Pinpoint the cell where the given text exists, returning its [x, y] midpoint coordinate. 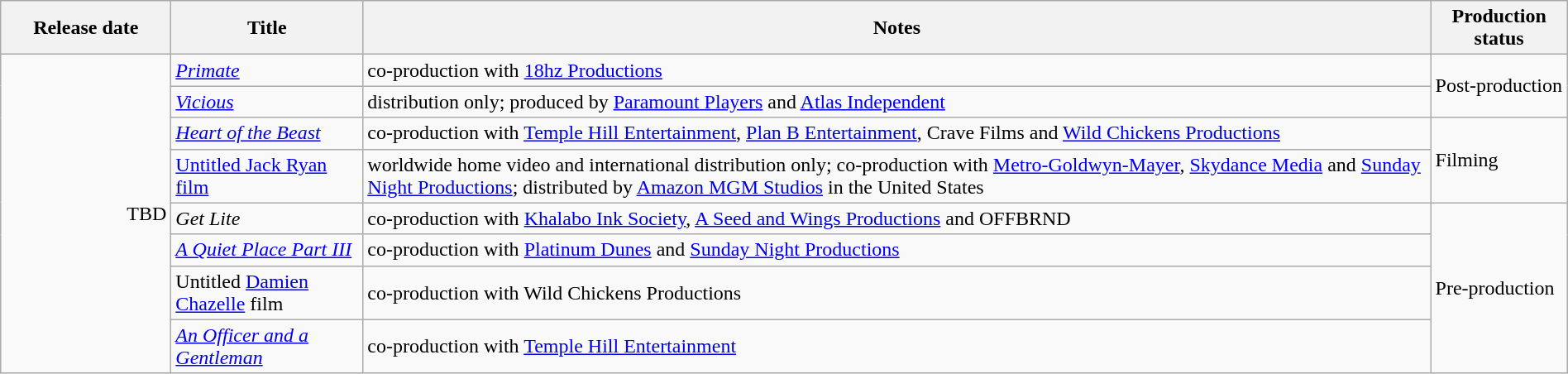
TBD [86, 214]
Production status [1499, 28]
co-production with Wild Chickens Productions [896, 293]
co-production with Temple Hill Entertainment [896, 346]
co-production with Khalabo Ink Society, A Seed and Wings Productions and OFFBRND [896, 218]
Post-production [1499, 86]
Release date [86, 28]
Vicious [267, 102]
A Quiet Place Part III [267, 250]
Heart of the Beast [267, 133]
co-production with Temple Hill Entertainment, Plan B Entertainment, Crave Films and Wild Chickens Productions [896, 133]
Notes [896, 28]
Pre-production [1499, 288]
Get Lite [267, 218]
Title [267, 28]
distribution only; produced by Paramount Players and Atlas Independent [896, 102]
co-production with Platinum Dunes and Sunday Night Productions [896, 250]
Untitled Jack Ryan film [267, 175]
Untitled Damien Chazelle film [267, 293]
An Officer and a Gentleman [267, 346]
Filming [1499, 161]
Primate [267, 70]
co-production with 18hz Productions [896, 70]
